Find where the given text appears and provide that cell's center as [X, Y] coordinate. 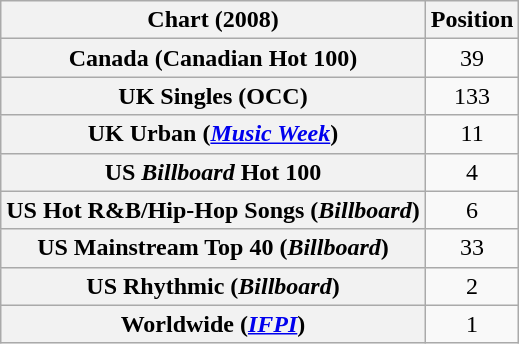
US Rhythmic (Billboard) [213, 286]
11 [472, 134]
33 [472, 248]
Chart (2008) [213, 20]
1 [472, 324]
Canada (Canadian Hot 100) [213, 58]
US Hot R&B/Hip-Hop Songs (Billboard) [213, 210]
UK Singles (OCC) [213, 96]
UK Urban (Music Week) [213, 134]
4 [472, 172]
Worldwide (IFPI) [213, 324]
US Mainstream Top 40 (Billboard) [213, 248]
133 [472, 96]
US Billboard Hot 100 [213, 172]
2 [472, 286]
Position [472, 20]
39 [472, 58]
6 [472, 210]
